Capture the cell that displays the provided text and extract its (x, y) central coordinate. 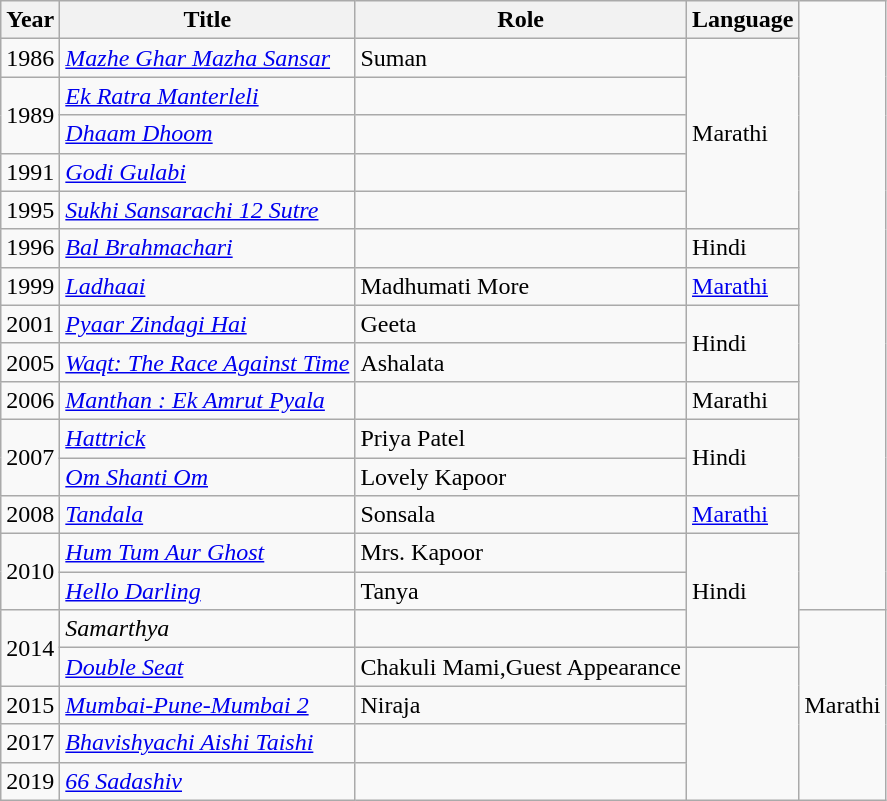
2007 (30, 457)
Ashalata (521, 362)
1989 (30, 115)
Godi Gulabi (208, 172)
2010 (30, 572)
Mazhe Ghar Mazha Sansar (208, 58)
2001 (30, 324)
Title (208, 20)
Madhumati More (521, 286)
Sonsala (521, 515)
2014 (30, 648)
2008 (30, 515)
Niraja (521, 705)
Bal Brahmachari (208, 248)
Samarthya (208, 629)
Sukhi Sansarachi 12 Sutre (208, 210)
2006 (30, 400)
Language (743, 20)
Year (30, 20)
Lovely Kapoor (521, 477)
Tandala (208, 515)
Om Shanti Om (208, 477)
Chakuli Mami,Guest Appearance (521, 667)
1999 (30, 286)
1995 (30, 210)
Ladhaai (208, 286)
Waqt: The Race Against Time (208, 362)
2015 (30, 705)
2005 (30, 362)
1996 (30, 248)
Mumbai-Pune-Mumbai 2 (208, 705)
Double Seat (208, 667)
Role (521, 20)
Ek Ratra Manterleli (208, 96)
2019 (30, 781)
Suman (521, 58)
Tanya (521, 591)
2017 (30, 743)
Pyaar Zindagi Hai (208, 324)
1986 (30, 58)
Manthan : Ek Amrut Pyala (208, 400)
1991 (30, 172)
Hum Tum Aur Ghost (208, 553)
Dhaam Dhoom (208, 134)
Geeta (521, 324)
Bhavishyachi Aishi Taishi (208, 743)
Priya Patel (521, 438)
Mrs. Kapoor (521, 553)
Hello Darling (208, 591)
Hattrick (208, 438)
66 Sadashiv (208, 781)
